Search for the cell housing the specified text and yield its (X, Y) center coordinate. 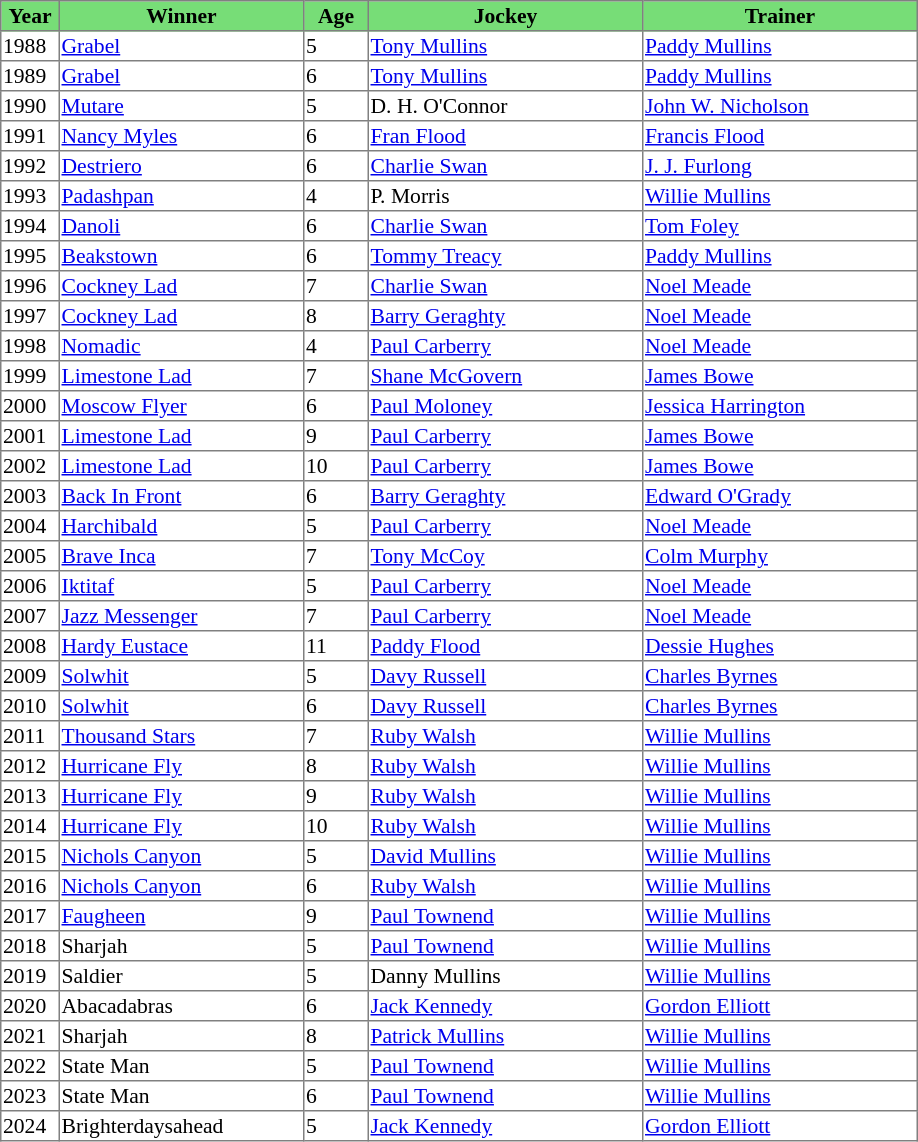
David Mullins (505, 856)
2024 (30, 1126)
Tom Foley (780, 226)
2008 (30, 646)
Francis Flood (780, 136)
Paddy Flood (505, 646)
John W. Nicholson (780, 106)
Danny Mullins (505, 976)
2022 (30, 1066)
Thousand Stars (181, 736)
11 (336, 646)
2006 (30, 586)
Jockey (505, 16)
Paul Moloney (505, 406)
Nomadic (181, 346)
Year (30, 16)
Saldier (181, 976)
Winner (181, 16)
D. H. O'Connor (505, 106)
Fran Flood (505, 136)
1990 (30, 106)
Brighterdaysahead (181, 1126)
2003 (30, 496)
1991 (30, 136)
1993 (30, 196)
J. J. Furlong (780, 166)
2004 (30, 526)
Faugheen (181, 916)
1997 (30, 316)
Harchibald (181, 526)
Beakstown (181, 256)
Mutare (181, 106)
Padashpan (181, 196)
Abacadabras (181, 1006)
Dessie Hughes (780, 646)
Colm Murphy (780, 556)
1995 (30, 256)
2016 (30, 886)
1998 (30, 346)
Jessica Harrington (780, 406)
2011 (30, 736)
Trainer (780, 16)
2019 (30, 976)
Jazz Messenger (181, 616)
2012 (30, 766)
Tony McCoy (505, 556)
2009 (30, 676)
Back In Front (181, 496)
Hardy Eustace (181, 646)
2007 (30, 616)
2015 (30, 856)
2013 (30, 796)
Patrick Mullins (505, 1036)
Nancy Myles (181, 136)
2001 (30, 436)
2023 (30, 1096)
Edward O'Grady (780, 496)
Iktitaf (181, 586)
2002 (30, 466)
2010 (30, 706)
Destriero (181, 166)
Tommy Treacy (505, 256)
1994 (30, 226)
Age (336, 16)
2020 (30, 1006)
1999 (30, 376)
1996 (30, 286)
1988 (30, 46)
2017 (30, 916)
1989 (30, 76)
Danoli (181, 226)
2000 (30, 406)
2005 (30, 556)
P. Morris (505, 196)
2014 (30, 826)
Shane McGovern (505, 376)
2018 (30, 946)
2021 (30, 1036)
Brave Inca (181, 556)
Moscow Flyer (181, 406)
1992 (30, 166)
